Return [x, y] of the center of cell containing provided text 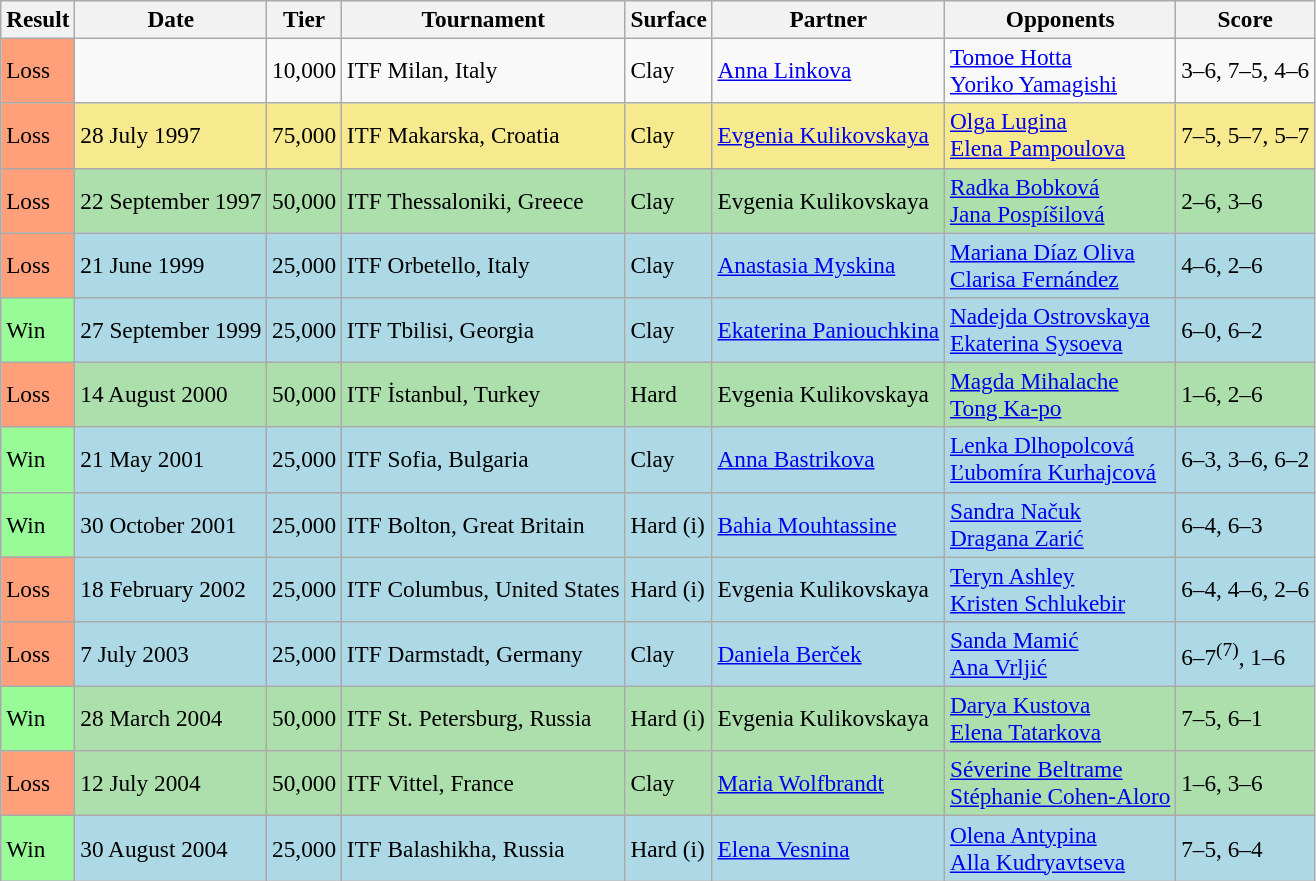
ITF Columbus, United States [483, 588]
ITF Balashikha, Russia [483, 848]
Tier [304, 19]
ITF Tbilisi, Georgia [483, 330]
Result [38, 19]
22 September 1997 [171, 200]
Nadejda Ostrovskaya Ekaterina Sysoeva [1060, 330]
6–4, 4–6, 2–6 [1246, 588]
ITF Orbetello, Italy [483, 264]
ITF Sofia, Bulgaria [483, 460]
ITF İstanbul, Turkey [483, 394]
ITF St. Petersburg, Russia [483, 718]
Tournament [483, 19]
Sanda Mamić Ana Vrljić [1060, 654]
4–6, 2–6 [1246, 264]
Olena Antypina Alla Kudryavtseva [1060, 848]
28 March 2004 [171, 718]
Olga Lugina Elena Pampoulova [1060, 136]
7 July 2003 [171, 654]
30 October 2001 [171, 524]
28 July 1997 [171, 136]
Tomoe Hotta Yoriko Yamagishi [1060, 70]
1–6, 2–6 [1246, 394]
Maria Wolfbrandt [828, 784]
Radka Bobková Jana Pospíšilová [1060, 200]
ITF Vittel, France [483, 784]
6–3, 3–6, 6–2 [1246, 460]
ITF Darmstadt, Germany [483, 654]
Surface [668, 19]
Darya Kustova Elena Tatarkova [1060, 718]
7–5, 6–4 [1246, 848]
27 September 1999 [171, 330]
Score [1246, 19]
Partner [828, 19]
Lenka Dlhopolcová Ľubomíra Kurhajcová [1060, 460]
75,000 [304, 136]
21 May 2001 [171, 460]
Ekaterina Paniouchkina [828, 330]
Magda Mihalache Tong Ka-po [1060, 394]
Anna Linkova [828, 70]
30 August 2004 [171, 848]
ITF Thessaloniki, Greece [483, 200]
6–4, 6–3 [1246, 524]
ITF Bolton, Great Britain [483, 524]
2–6, 3–6 [1246, 200]
Anastasia Myskina [828, 264]
Anna Bastrikova [828, 460]
1–6, 3–6 [1246, 784]
Séverine Beltrame Stéphanie Cohen-Aloro [1060, 784]
ITF Milan, Italy [483, 70]
6–0, 6–2 [1246, 330]
6–7(7), 1–6 [1246, 654]
7–5, 6–1 [1246, 718]
14 August 2000 [171, 394]
7–5, 5–7, 5–7 [1246, 136]
18 February 2002 [171, 588]
Daniela Berček [828, 654]
Hard [668, 394]
Sandra Načuk Dragana Zarić [1060, 524]
12 July 2004 [171, 784]
ITF Makarska, Croatia [483, 136]
21 June 1999 [171, 264]
Elena Vesnina [828, 848]
Date [171, 19]
Mariana Díaz Oliva Clarisa Fernández [1060, 264]
Bahia Mouhtassine [828, 524]
Teryn Ashley Kristen Schlukebir [1060, 588]
10,000 [304, 70]
Opponents [1060, 19]
3–6, 7–5, 4–6 [1246, 70]
